Extract the (X, Y) coordinate from the center of the cell holding the provided text.  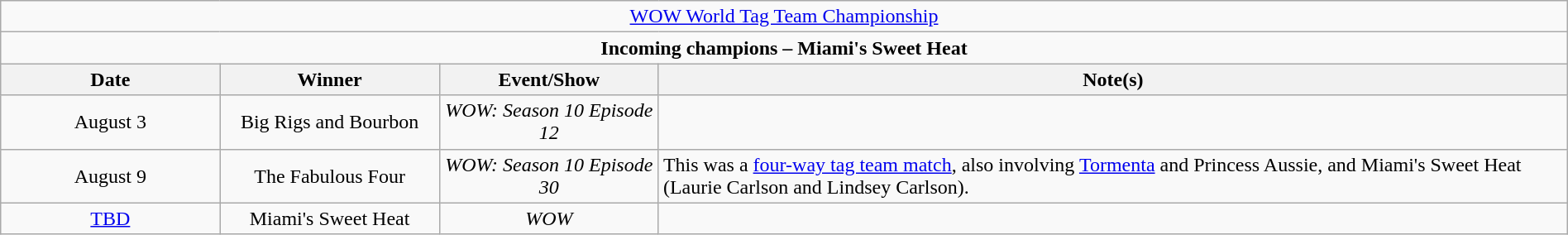
WOW World Tag Team Championship (784, 17)
WOW: Season 10 Episode 12 (549, 122)
TBD (111, 218)
WOW: Season 10 Episode 30 (549, 175)
Incoming champions – Miami's Sweet Heat (784, 48)
Miami's Sweet Heat (329, 218)
August 3 (111, 122)
August 9 (111, 175)
Event/Show (549, 79)
Note(s) (1113, 79)
Date (111, 79)
Winner (329, 79)
Big Rigs and Bourbon (329, 122)
WOW (549, 218)
This was a four-way tag team match, also involving Tormenta and Princess Aussie, and Miami's Sweet Heat (Laurie Carlson and Lindsey Carlson). (1113, 175)
The Fabulous Four (329, 175)
